Find where the given text appears and provide that cell's center as [X, Y] coordinate. 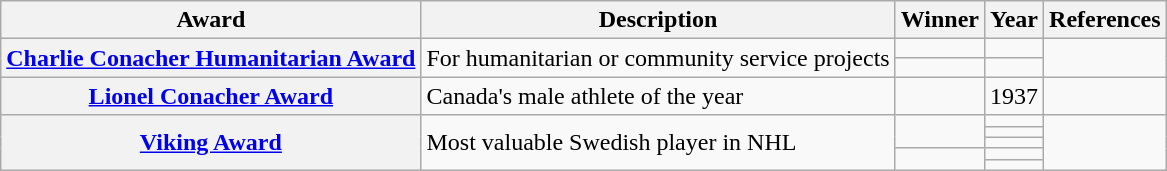
Most valuable Swedish player in NHL [658, 142]
1937 [1014, 96]
For humanitarian or community service projects [658, 58]
Viking Award [211, 142]
Award [211, 20]
Year [1014, 20]
References [1106, 20]
Canada's male athlete of the year [658, 96]
Charlie Conacher Humanitarian Award [211, 58]
Winner [940, 20]
Lionel Conacher Award [211, 96]
Description [658, 20]
